For the text-containing cell, return its midpoint in [x, y] coordinate format. 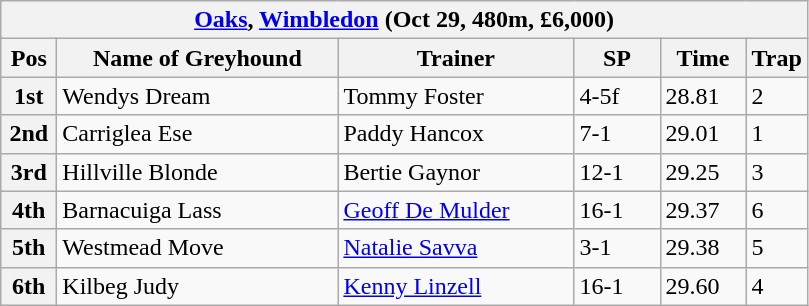
1st [29, 96]
Time [703, 58]
3rd [29, 172]
Kenny Linzell [456, 286]
Barnacuiga Lass [198, 210]
29.60 [703, 286]
Wendys Dream [198, 96]
1 [776, 134]
Name of Greyhound [198, 58]
4th [29, 210]
Paddy Hancox [456, 134]
6th [29, 286]
Trainer [456, 58]
12-1 [617, 172]
Natalie Savva [456, 248]
Oaks, Wimbledon (Oct 29, 480m, £6,000) [404, 20]
Pos [29, 58]
4 [776, 286]
3-1 [617, 248]
29.25 [703, 172]
Geoff De Mulder [456, 210]
6 [776, 210]
Hillville Blonde [198, 172]
2nd [29, 134]
5th [29, 248]
29.01 [703, 134]
Bertie Gaynor [456, 172]
7-1 [617, 134]
29.38 [703, 248]
28.81 [703, 96]
3 [776, 172]
Westmead Move [198, 248]
29.37 [703, 210]
Carriglea Ese [198, 134]
SP [617, 58]
Kilbeg Judy [198, 286]
Tommy Foster [456, 96]
2 [776, 96]
4-5f [617, 96]
Trap [776, 58]
5 [776, 248]
